Extract the (X, Y) coordinate from the center of the cell holding the provided text.  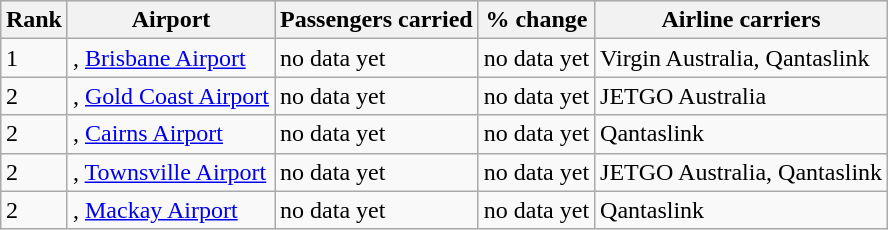
, Gold Coast Airport (170, 96)
Rank (34, 20)
JETGO Australia, Qantaslink (742, 172)
% change (536, 20)
, Townsville Airport (170, 172)
, Cairns Airport (170, 134)
Airport (170, 20)
1 (34, 58)
Airline carriers (742, 20)
Passengers carried (377, 20)
JETGO Australia (742, 96)
, Mackay Airport (170, 210)
Virgin Australia, Qantaslink (742, 58)
, Brisbane Airport (170, 58)
